Return the [X, Y] coordinate for the center point of the cell that contains the specified text.  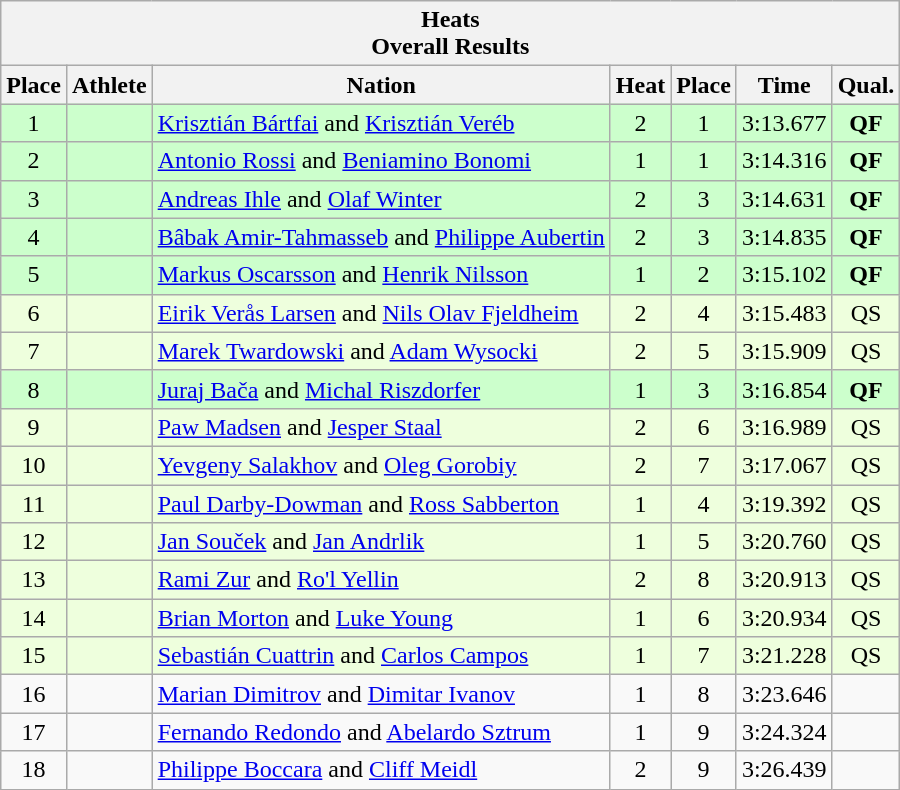
Sebastián Cuattrin and Carlos Campos [381, 656]
Rami Zur and Ro'l Yellin [381, 580]
Qual. [866, 85]
Time [784, 85]
3:20.760 [784, 542]
3:26.439 [784, 770]
Paw Madsen and Jesper Staal [381, 427]
Jan Souček and Jan Andrlik [381, 542]
18 [34, 770]
3:24.324 [784, 732]
3:21.228 [784, 656]
Juraj Bača and Michal Riszdorfer [381, 389]
Athlete [109, 85]
3:15.909 [784, 351]
Heats Overall Results [450, 34]
3:17.067 [784, 465]
Marek Twardowski and Adam Wysocki [381, 351]
3:20.913 [784, 580]
Heat [640, 85]
3:23.646 [784, 694]
3:14.316 [784, 161]
Fernando Redondo and Abelardo Sztrum [381, 732]
Markus Oscarsson and Henrik Nilsson [381, 275]
17 [34, 732]
Nation [381, 85]
15 [34, 656]
Bâbak Amir-Tahmasseb and Philippe Aubertin [381, 237]
3:14.835 [784, 237]
Antonio Rossi and Beniamino Bonomi [381, 161]
Andreas Ihle and Olaf Winter [381, 199]
3:15.483 [784, 313]
11 [34, 503]
Eirik Verås Larsen and Nils Olav Fjeldheim [381, 313]
Philippe Boccara and Cliff Meidl [381, 770]
Brian Morton and Luke Young [381, 618]
13 [34, 580]
3:16.989 [784, 427]
3:14.631 [784, 199]
3:16.854 [784, 389]
10 [34, 465]
Paul Darby-Dowman and Ross Sabberton [381, 503]
3:15.102 [784, 275]
Marian Dimitrov and Dimitar Ivanov [381, 694]
12 [34, 542]
Krisztián Bártfai and Krisztián Veréb [381, 123]
3:13.677 [784, 123]
14 [34, 618]
Yevgeny Salakhov and Oleg Gorobiy [381, 465]
16 [34, 694]
3:19.392 [784, 503]
3:20.934 [784, 618]
